Search for the cell housing the specified text and yield its [x, y] center coordinate. 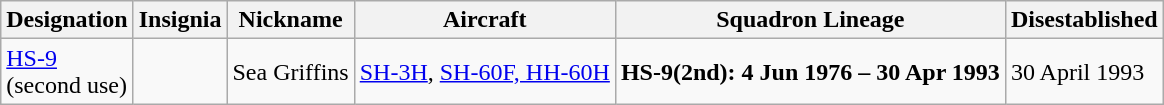
SH-3H, SH-60F, HH-60H [484, 72]
Designation [67, 20]
HS-9(2nd): 4 Jun 1976 – 30 Apr 1993 [810, 72]
Nickname [290, 20]
Insignia [180, 20]
Sea Griffins [290, 72]
Disestablished [1084, 20]
Aircraft [484, 20]
Squadron Lineage [810, 20]
HS-9(second use) [67, 72]
30 April 1993 [1084, 72]
